Output the (X, Y) coordinate of the center of the cell containing the given text.  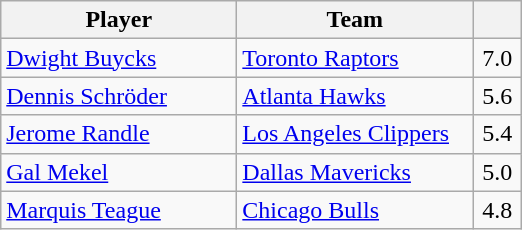
Player (119, 20)
7.0 (498, 58)
Jerome Randle (119, 134)
Dallas Mavericks (355, 172)
Dwight Buycks (119, 58)
Los Angeles Clippers (355, 134)
5.0 (498, 172)
Toronto Raptors (355, 58)
Gal Mekel (119, 172)
Marquis Teague (119, 210)
4.8 (498, 210)
Atlanta Hawks (355, 96)
5.4 (498, 134)
5.6 (498, 96)
Chicago Bulls (355, 210)
Dennis Schröder (119, 96)
Team (355, 20)
